Pinpoint the cell where the given text exists, returning its [X, Y] midpoint coordinate. 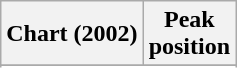
Chart (2002) [72, 34]
Peakposition [189, 34]
